Return the [x, y] coordinate for the center point of the cell that contains the specified text.  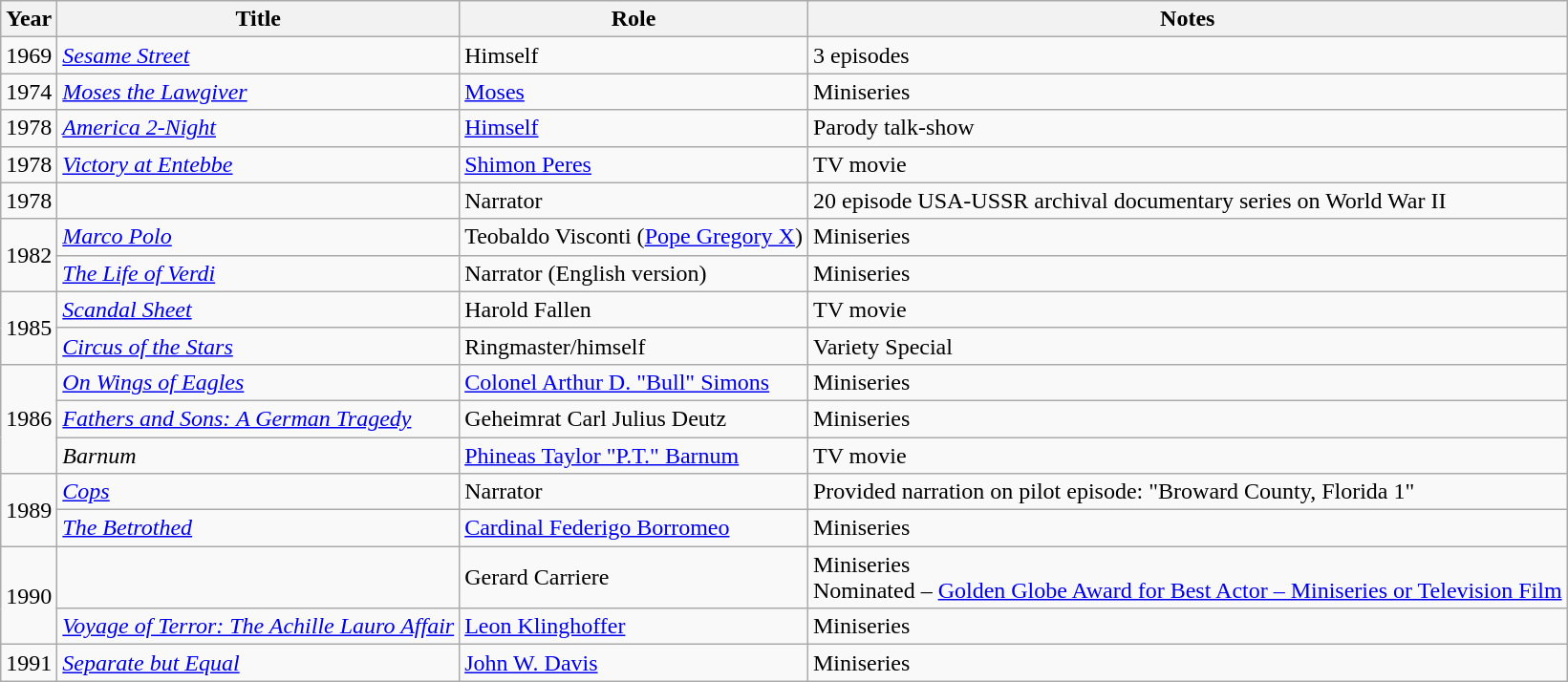
1991 [29, 663]
Teobaldo Visconti (Pope Gregory X) [634, 237]
Moses [634, 92]
Cops [258, 492]
Barnum [258, 456]
Geheimrat Carl Julius Deutz [634, 418]
Role [634, 19]
Cardinal Federigo Borromeo [634, 528]
3 episodes [1187, 55]
1986 [29, 418]
Ringmaster/himself [634, 346]
Gerard Carriere [634, 577]
1990 [29, 596]
Leon Klinghoffer [634, 627]
Parody talk-show [1187, 128]
Phineas Taylor "P.T." Barnum [634, 456]
1969 [29, 55]
Circus of the Stars [258, 346]
Scandal Sheet [258, 309]
Narrator (English version) [634, 273]
Harold Fallen [634, 309]
Victory at Entebbe [258, 164]
Fathers and Sons: A German Tragedy [258, 418]
Marco Polo [258, 237]
The Betrothed [258, 528]
Notes [1187, 19]
America 2-Night [258, 128]
Title [258, 19]
Sesame Street [258, 55]
1989 [29, 510]
Provided narration on pilot episode: "Broward County, Florida 1" [1187, 492]
1974 [29, 92]
MiniseriesNominated – Golden Globe Award for Best Actor – Miniseries or Television Film [1187, 577]
1982 [29, 255]
Voyage of Terror: The Achille Lauro Affair [258, 627]
1985 [29, 328]
Separate but Equal [258, 663]
Variety Special [1187, 346]
On Wings of Eagles [258, 382]
Moses the Lawgiver [258, 92]
The Life of Verdi [258, 273]
Year [29, 19]
John W. Davis [634, 663]
Colonel Arthur D. "Bull" Simons [634, 382]
Shimon Peres [634, 164]
20 episode USA-USSR archival documentary series on World War II [1187, 201]
